Output the [x, y] coordinate of the center of the cell containing the given text.  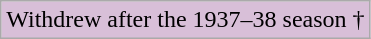
Withdrew after the 1937–38 season † [186, 20]
